Determine the [x, y] coordinate at the center of the cell enclosing the given text.  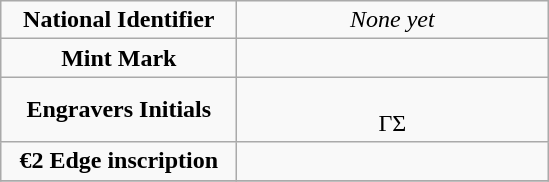
None yet [392, 20]
€2 Edge inscription [119, 161]
National Identifier [119, 20]
ΓΣ [392, 110]
Mint Mark [119, 58]
Engravers Initials [119, 110]
